For the text-containing cell, return its midpoint in [x, y] coordinate format. 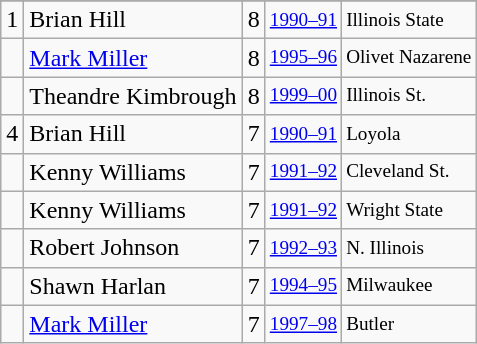
Illinois St. [409, 96]
Milwaukee [409, 286]
1994–95 [303, 286]
1999–00 [303, 96]
Butler [409, 324]
Wright State [409, 210]
Robert Johnson [133, 248]
Illinois State [409, 20]
1997–98 [303, 324]
Shawn Harlan [133, 286]
1 [12, 20]
Theandre Kimbrough [133, 96]
4 [12, 134]
N. Illinois [409, 248]
Olivet Nazarene [409, 58]
1995–96 [303, 58]
Loyola [409, 134]
1992–93 [303, 248]
Cleveland St. [409, 172]
